Find where the given text appears and provide that cell's center as (X, Y) coordinate. 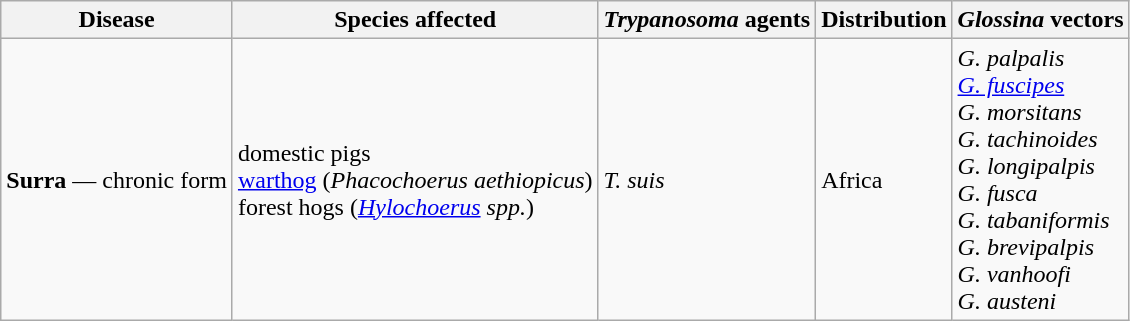
T. suis (707, 180)
Trypanosoma agents (707, 20)
Species affected (415, 20)
Surra — chronic form (117, 180)
G. palpalisG. fuscipesG. morsitansG. tachinoidesG. longipalpisG. fuscaG. tabaniformisG. brevipalpisG. vanhoofiG. austeni (1040, 180)
Disease (117, 20)
Glossina vectors (1040, 20)
Africa (884, 180)
Distribution (884, 20)
domestic pigswarthog (Phacochoerus aethiopicus)forest hogs (Hylochoerus spp.) (415, 180)
